Output the [x, y] coordinate of the center of the cell containing the given text.  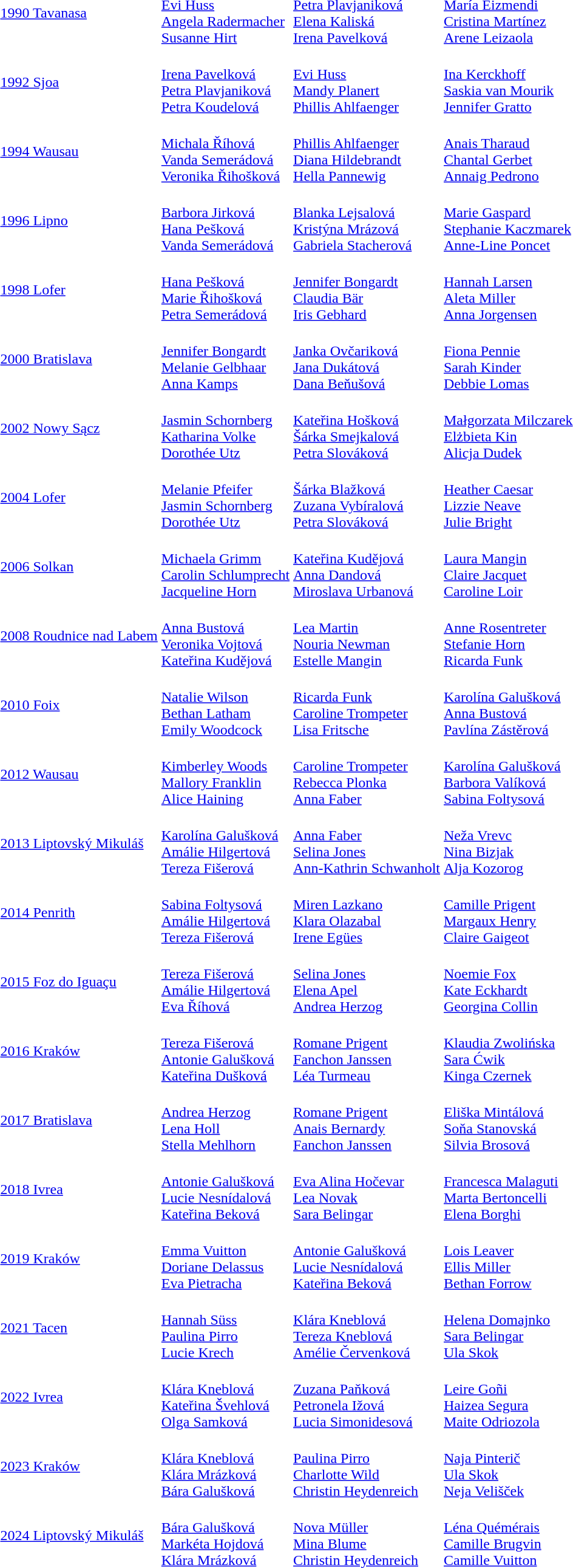
Klára KneblováKateřina ŠvehlováOlga Samková [225, 1397]
Barbora JirkováHana PeškováVanda Semerádová [225, 221]
Anna BustováVeronika VojtováKateřina Kudějová [225, 636]
Ricarda FunkCaroline TrompeterLisa Fritsche [367, 705]
Romane PrigentAnais BernardyFanchon Janssen [367, 1121]
Eva Alina HočevarLea NovakSara Belingar [367, 1190]
Phillis AhlfaengerDiana HildebrandtHella Pannewig [367, 152]
Michaela GrimmCarolin SchlumprechtJacqueline Horn [225, 567]
Lea MartinNouria NewmanEstelle Mangin [367, 636]
Natalie WilsonBethan LathamEmily Woodcock [225, 705]
Melanie PfeiferJasmin SchornbergDorothée Utz [225, 498]
Jennifer BongardtMelanie GelbhaarAnna Kamps [225, 359]
Emma VuittonDoriane DelassusEva Pietracha [225, 1259]
Andrea HerzogLena HollStella Mehlhorn [225, 1121]
Zuzana PaňkováPetronela IžováLucia Simonidesová [367, 1397]
Evi HussMandy PlanertPhillis Ahlfaenger [367, 83]
Michala ŘíhováVanda SemerádováVeronika Řihošková [225, 152]
Blanka LejsalováKristýna MrázováGabriela Stacherová [367, 221]
Romane PrigentFanchon JanssenLéa Turmeau [367, 1051]
Miren LazkanoKlara OlazabalIrene Egües [367, 913]
Kateřina KudějováAnna DandováMiroslava Urbanová [367, 567]
Šárka BlažkováZuzana VybíralováPetra Slováková [367, 498]
Tereza FišerováAmálie HilgertováEva Říhová [225, 982]
Caroline TrompeterRebecca PlonkaAnna Faber [367, 775]
Jennifer BongardtClaudia BärIris Gebhard [367, 290]
Hana PeškováMarie ŘihoškováPetra Semerádová [225, 290]
Klára KneblováTereza KneblováAmélie Červenková [367, 1328]
Selina JonesElena ApelAndrea Herzog [367, 982]
Sabina FoltysováAmálie HilgertováTereza Fišerová [225, 913]
Tereza FišerováAntonie GaluškováKateřina Dušková [225, 1051]
Irena PavelkováPetra PlavjanikováPetra Koudelová [225, 83]
Kateřina HoškováŠárka SmejkalováPetra Slováková [367, 429]
Jasmin SchornbergKatharina VolkeDorothée Utz [225, 429]
Janka OvčarikováJana DukátováDana Beňušová [367, 359]
Anna FaberSelina JonesAnn-Kathrin Schwanholt [367, 844]
Kimberley WoodsMallory FranklinAlice Haining [225, 775]
Klára KneblováKlára MrázkováBára Galušková [225, 1467]
Paulina PirroCharlotte WildChristin Heydenreich [367, 1467]
Hannah SüssPaulina PirroLucie Krech [225, 1328]
Karolína GaluškováAmálie HilgertováTereza Fišerová [225, 844]
